From the cell containing the given text, extract its center point as (X, Y) coordinate. 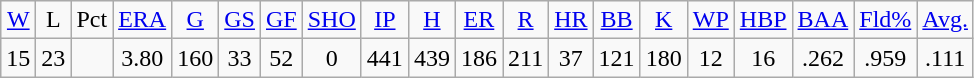
0 (332, 58)
HBP (763, 20)
R (525, 20)
15 (18, 58)
180 (664, 58)
160 (196, 58)
SHO (332, 20)
121 (616, 58)
ERA (142, 20)
H (432, 20)
W (18, 20)
.111 (946, 58)
Avg. (946, 20)
L (54, 20)
186 (478, 58)
37 (571, 58)
BAA (823, 20)
52 (281, 58)
.262 (823, 58)
441 (384, 58)
Pct (92, 20)
23 (54, 58)
Fld% (886, 20)
HR (571, 20)
GS (240, 20)
12 (710, 58)
K (664, 20)
439 (432, 58)
IP (384, 20)
BB (616, 20)
16 (763, 58)
33 (240, 58)
3.80 (142, 58)
G (196, 20)
GF (281, 20)
ER (478, 20)
WP (710, 20)
.959 (886, 58)
211 (525, 58)
